For the text-containing cell, return its midpoint in [X, Y] coordinate format. 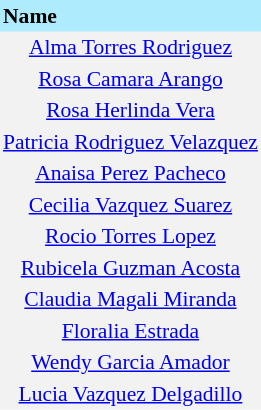
Rosa Herlinda Vera [130, 110]
Lucia Vazquez Delgadillo [130, 394]
Name [130, 16]
Rubicela Guzman Acosta [130, 268]
Anaisa Perez Pacheco [130, 174]
Cecilia Vazquez Suarez [130, 205]
Wendy Garcia Amador [130, 362]
Alma Torres Rodriguez [130, 48]
Claudia Magali Miranda [130, 300]
Rocio Torres Lopez [130, 236]
Patricia Rodriguez Velazquez [130, 142]
Rosa Camara Arango [130, 79]
Floralia Estrada [130, 331]
